Locate the cell with the specified text and output its (x, y) center coordinate. 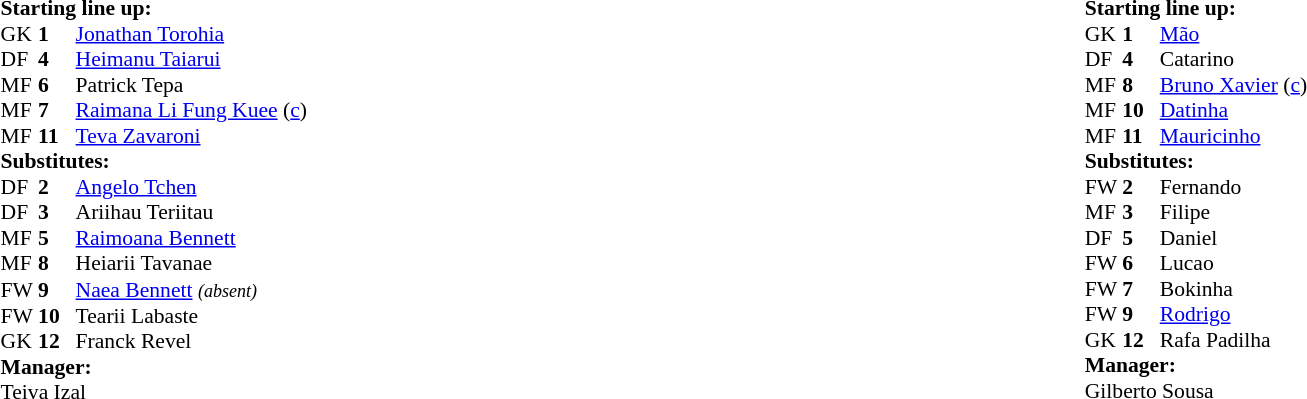
Daniel (1234, 238)
Lucao (1234, 263)
Catarino (1234, 59)
Heimanu Taiarui (192, 59)
Teva Zavaroni (192, 136)
Ariihau Teriitau (192, 213)
Rodrigo (1234, 315)
Fernando (1234, 187)
Rafa Padilha (1234, 340)
Raimana Li Fung Kuee (c) (192, 111)
Bokinha (1234, 289)
Mauricinho (1234, 136)
Naea Bennett (absent) (192, 290)
Raimoana Bennett (192, 238)
Tearii Labaste (192, 316)
Jonathan Torohia (192, 34)
Datinha (1234, 111)
Angelo Tchen (192, 187)
Bruno Xavier (c) (1234, 85)
Mão (1234, 34)
Patrick Tepa (192, 85)
Filipe (1234, 213)
Heiarii Tavanae (192, 263)
Franck Revel (192, 341)
